Scan for the cell matching the given text and deliver its (x, y) coordinate at center. 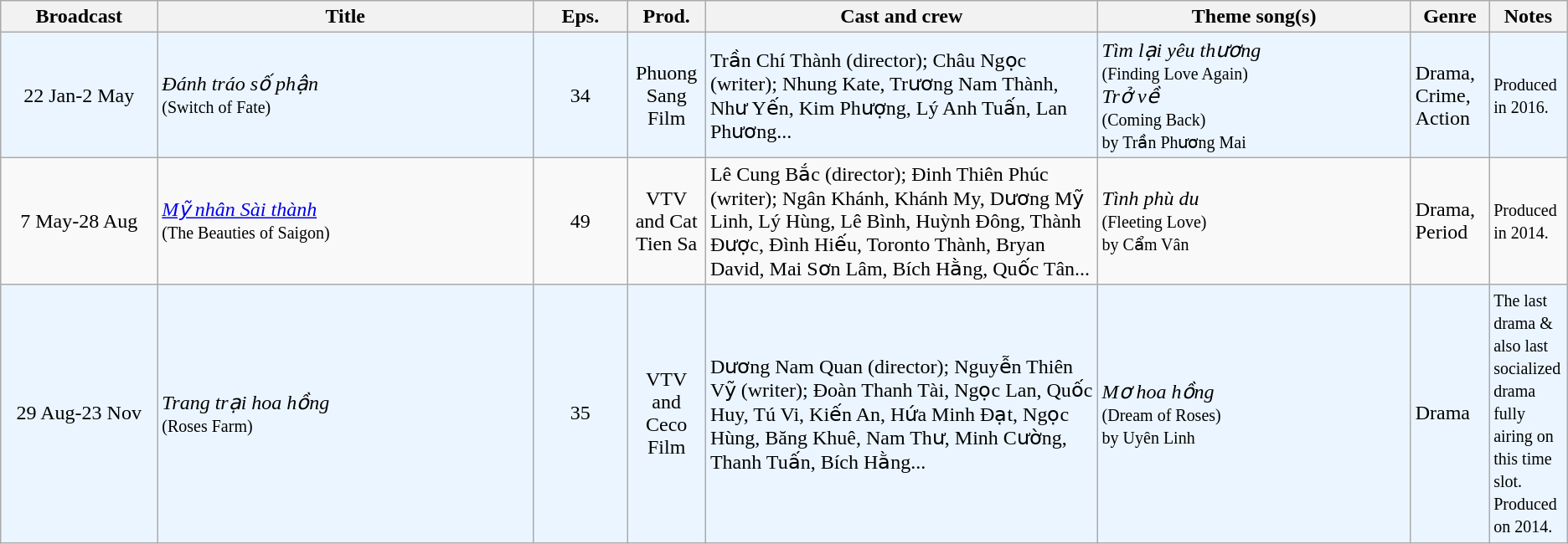
Mỹ nhân Sài thành (The Beauties of Saigon) (345, 221)
VTV and Ceco Film (667, 413)
Đánh tráo số phận (Switch of Fate) (345, 95)
Tìm lại yêu thương (Finding Love Again)Trở về (Coming Back)by Trần Phương Mai (1254, 95)
Trần Chí Thành (director); Châu Ngọc (writer); Nhung Kate, Trương Nam Thành, Như Yến, Kim Phượng, Lý Anh Tuấn, Lan Phương... (901, 95)
35 (580, 413)
VTV and Cat Tien Sa (667, 221)
49 (580, 221)
Produced in 2016. (1529, 95)
Drama, Period (1450, 221)
Trang trại hoa hồng (Roses Farm) (345, 413)
Eps. (580, 17)
Phuong Sang Film (667, 95)
Mơ hoa hồng (Dream of Roses)by Uyên Linh (1254, 413)
Notes (1529, 17)
The last drama & also last socialized drama fully airing on this time slot.Produced on 2014. (1529, 413)
29 Aug-23 Nov (79, 413)
34 (580, 95)
Title (345, 17)
Drama, Crime, Action (1450, 95)
Cast and crew (901, 17)
Prod. (667, 17)
Genre (1450, 17)
Produced in 2014. (1529, 221)
Drama (1450, 413)
Theme song(s) (1254, 17)
Tình phù du (Fleeting Love)by Cẩm Vân (1254, 221)
7 May-28 Aug (79, 221)
22 Jan-2 May (79, 95)
Broadcast (79, 17)
